Determine the (x, y) coordinate at the center of the cell enclosing the given text.  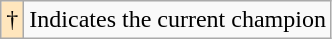
† (12, 20)
Indicates the current champion (178, 20)
